Search for the cell housing the specified text and yield its [X, Y] center coordinate. 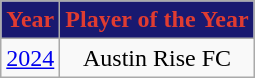
Year [30, 20]
Austin Rise FC [157, 58]
Player of the Year [157, 20]
2024 [30, 58]
